Identify which cell holds the provided text, then report its (X, Y) central coordinate. 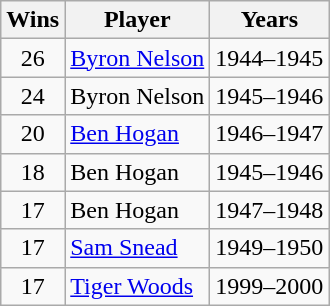
20 (33, 134)
Tiger Woods (138, 286)
1999–2000 (270, 286)
18 (33, 172)
Player (138, 20)
1944–1945 (270, 58)
1947–1948 (270, 210)
1949–1950 (270, 248)
Sam Snead (138, 248)
Wins (33, 20)
24 (33, 96)
26 (33, 58)
Years (270, 20)
1946–1947 (270, 134)
